Search for the cell housing the specified text and yield its [X, Y] center coordinate. 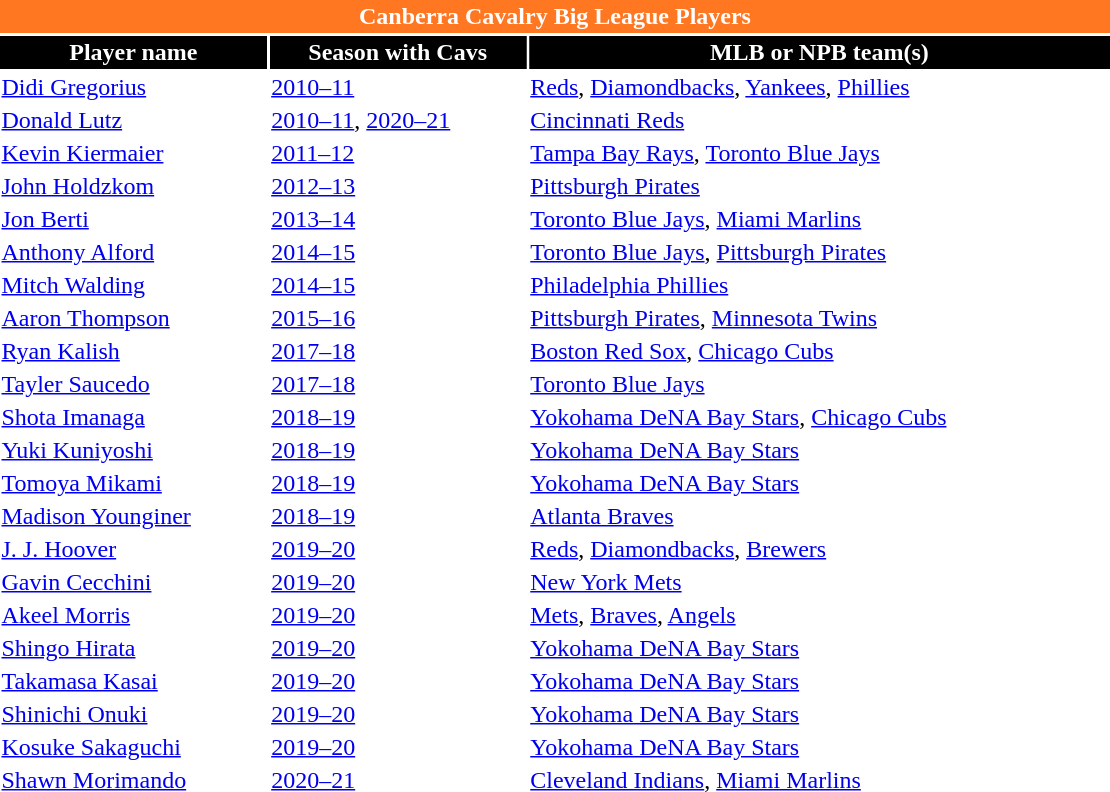
Kevin Kiermaier [134, 153]
Toronto Blue Jays, Pittsburgh Pirates [820, 252]
MLB or NPB team(s) [820, 52]
Kosuke Sakaguchi [134, 747]
Boston Red Sox, Chicago Cubs [820, 351]
Mets, Braves, Angels [820, 615]
Tampa Bay Rays, Toronto Blue Jays [820, 153]
Tomoya Mikami [134, 483]
Didi Gregorius [134, 87]
Pittsburgh Pirates, Minnesota Twins [820, 318]
Reds, Diamondbacks, Brewers [820, 549]
2013–14 [398, 219]
Gavin Cecchini [134, 582]
Toronto Blue Jays [820, 384]
Season with Cavs [398, 52]
Akeel Morris [134, 615]
Madison Younginer [134, 516]
Atlanta Braves [820, 516]
Shingo Hirata [134, 648]
Takamasa Kasai [134, 681]
Canberra Cavalry Big League Players [555, 16]
Anthony Alford [134, 252]
2011–12 [398, 153]
Mitch Walding [134, 285]
New York Mets [820, 582]
Cincinnati Reds [820, 120]
Yuki Kuniyoshi [134, 450]
Toronto Blue Jays, Miami Marlins [820, 219]
Reds, Diamondbacks, Yankees, Phillies [820, 87]
Player name [134, 52]
Philadelphia Phillies [820, 285]
Pittsburgh Pirates [820, 186]
2010–11, 2020–21 [398, 120]
2015–16 [398, 318]
Shota Imanaga [134, 417]
2010–11 [398, 87]
J. J. Hoover [134, 549]
Ryan Kalish [134, 351]
Jon Berti [134, 219]
Donald Lutz [134, 120]
Tayler Saucedo [134, 384]
Shinichi Onuki [134, 714]
2012–13 [398, 186]
Yokohama DeNA Bay Stars, Chicago Cubs [820, 417]
Aaron Thompson [134, 318]
John Holdzkom [134, 186]
